Detect which cell encompasses the target text, then output its [x, y] center coordinate. 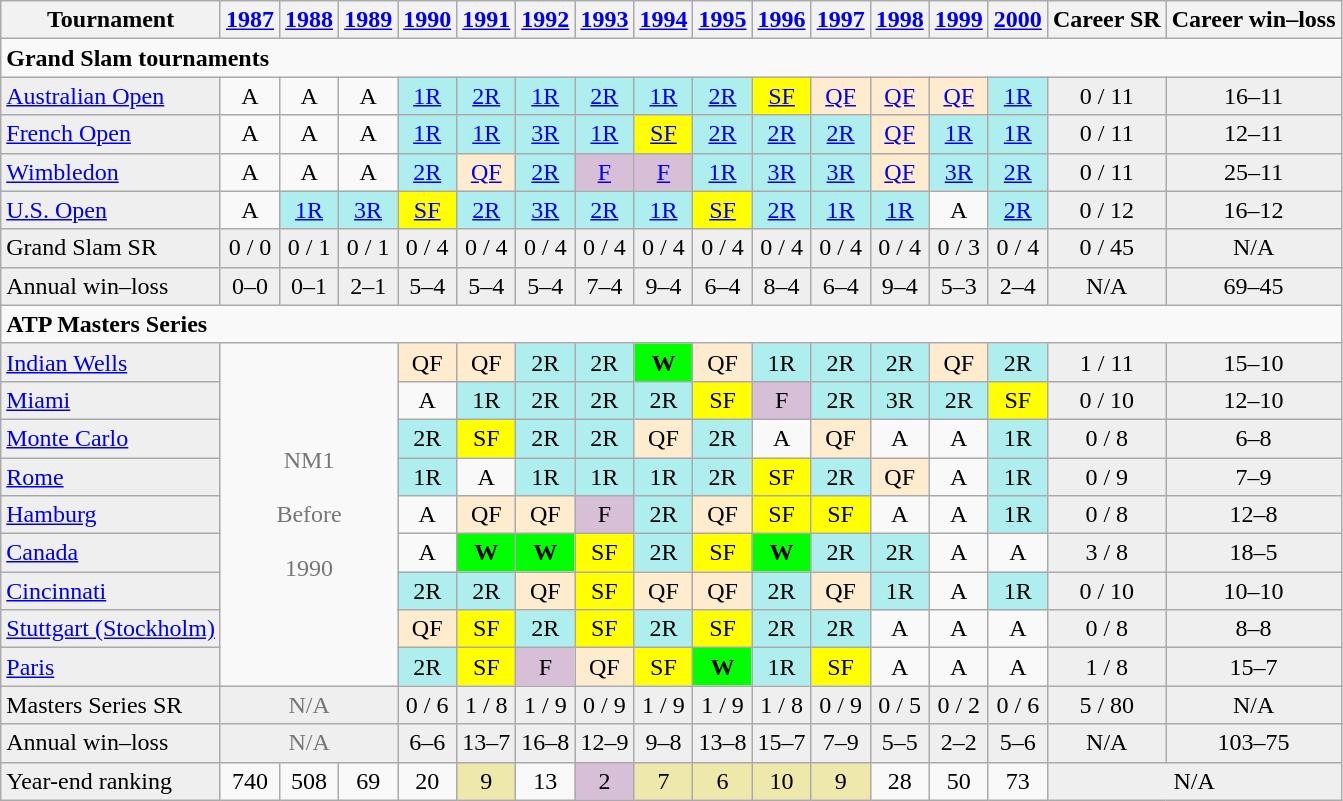
1992 [546, 20]
Year-end ranking [111, 781]
7 [664, 781]
12–9 [604, 743]
Grand Slam tournaments [671, 58]
18–5 [1254, 553]
0 / 5 [900, 705]
10 [782, 781]
0–0 [250, 286]
12–8 [1254, 515]
1995 [722, 20]
1 / 11 [1106, 362]
Tournament [111, 20]
Stuttgart (Stockholm) [111, 629]
1991 [486, 20]
12–10 [1254, 400]
25–11 [1254, 172]
Monte Carlo [111, 438]
ATP Masters Series [671, 324]
Grand Slam SR [111, 248]
0 / 45 [1106, 248]
1987 [250, 20]
1989 [368, 20]
5 / 80 [1106, 705]
1993 [604, 20]
8–4 [782, 286]
0 / 12 [1106, 210]
12–11 [1254, 134]
NM1Before1990 [308, 514]
50 [958, 781]
1999 [958, 20]
U.S. Open [111, 210]
28 [900, 781]
Career SR [1106, 20]
5–5 [900, 743]
3 / 8 [1106, 553]
10–10 [1254, 591]
508 [310, 781]
Rome [111, 477]
6 [722, 781]
20 [428, 781]
5–3 [958, 286]
7–4 [604, 286]
16–12 [1254, 210]
Wimbledon [111, 172]
Masters Series SR [111, 705]
0–1 [310, 286]
13–8 [722, 743]
Australian Open [111, 96]
15–10 [1254, 362]
2000 [1018, 20]
Cincinnati [111, 591]
1988 [310, 20]
2–2 [958, 743]
73 [1018, 781]
6–6 [428, 743]
2–1 [368, 286]
Canada [111, 553]
0 / 0 [250, 248]
1998 [900, 20]
6–8 [1254, 438]
Indian Wells [111, 362]
16–8 [546, 743]
Career win–loss [1254, 20]
2–4 [1018, 286]
13–7 [486, 743]
Miami [111, 400]
103–75 [1254, 743]
1994 [664, 20]
French Open [111, 134]
9–8 [664, 743]
13 [546, 781]
2 [604, 781]
16–11 [1254, 96]
1990 [428, 20]
0 / 2 [958, 705]
8–8 [1254, 629]
1997 [840, 20]
Paris [111, 667]
69–45 [1254, 286]
1996 [782, 20]
5–6 [1018, 743]
69 [368, 781]
0 / 3 [958, 248]
740 [250, 781]
Hamburg [111, 515]
